Return the (x, y) coordinate for the center point of the cell that contains the specified text.  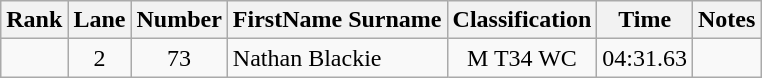
2 (100, 58)
Nathan Blackie (337, 58)
M T34 WC (522, 58)
Number (179, 20)
Time (645, 20)
FirstName Surname (337, 20)
Notes (727, 20)
04:31.63 (645, 58)
Rank (34, 20)
Lane (100, 20)
73 (179, 58)
Classification (522, 20)
